Provide the [X, Y] coordinate of the cell's center where the given text is located.  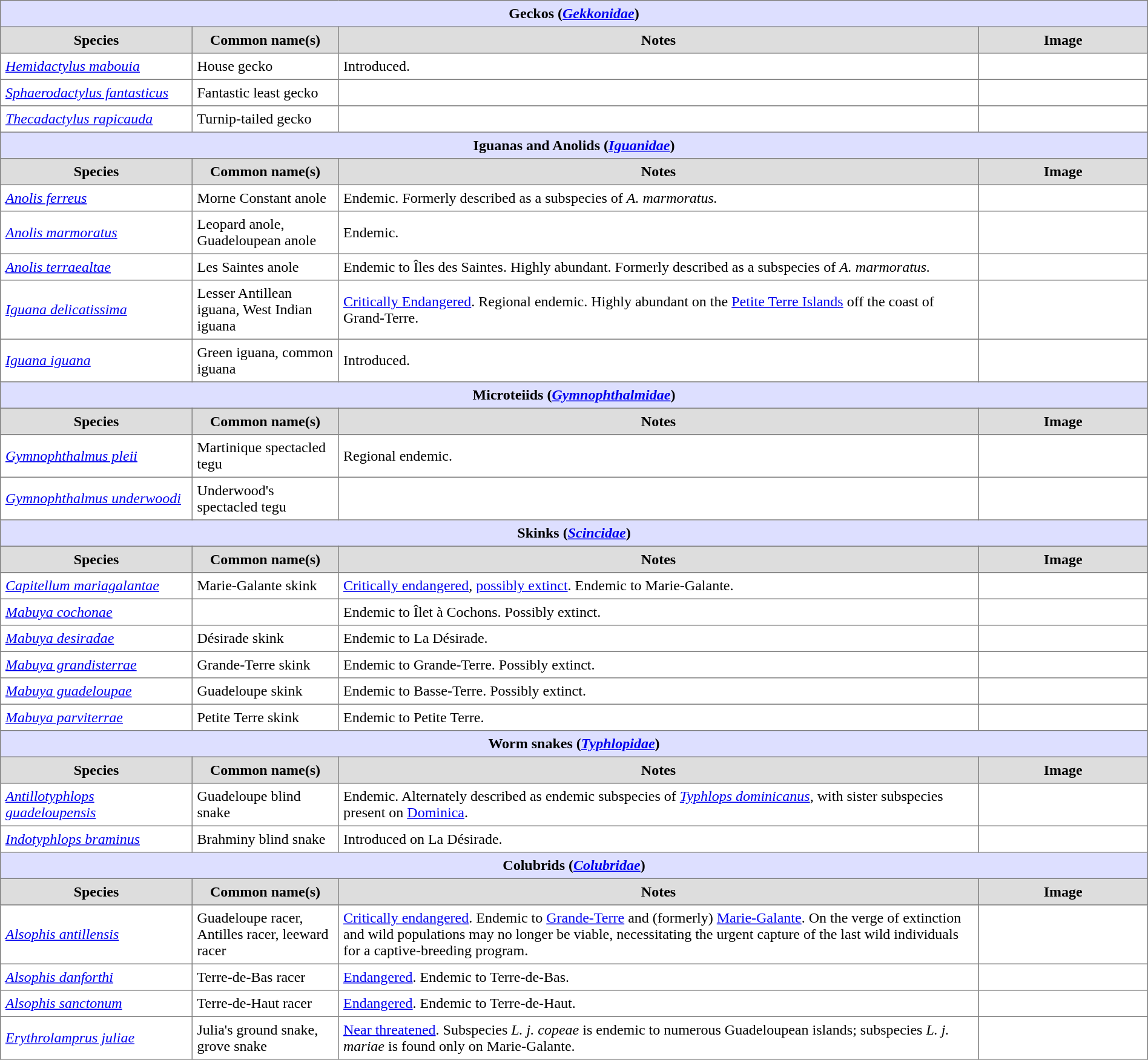
Guadeloupe racer, Antilles racer, leeward racer [265, 935]
Terre-de-Haut racer [265, 1004]
Martinique spectacled tegu [265, 456]
Endemic to Grande-Terre. Possibly extinct. [659, 665]
Mabuya guadeloupae [96, 691]
Guadeloupe skink [265, 691]
Grande-Terre skink [265, 665]
Terre-de-Bas racer [265, 977]
Gymnophthalmus pleii [96, 456]
Gymnophthalmus underwoodi [96, 498]
Introduced on La Désirade. [659, 839]
Anolis terraealtae [96, 267]
Endemic to Îles des Saintes. Highly abundant. Formerly described as a subspecies of A. marmoratus. [659, 267]
Brahminy blind snake [265, 839]
Julia's ground snake, grove snake [265, 1038]
Microteiids (Gymnophthalmidae) [574, 395]
Anolis marmoratus [96, 232]
Capitellum mariagalantae [96, 586]
Morne Constant anole [265, 198]
Green iguana, common iguana [265, 360]
Leopard anole, Guadeloupean anole [265, 232]
House gecko [265, 67]
Regional endemic. [659, 456]
Désirade skink [265, 639]
Critically Endangered. Regional endemic. Highly abundant on the Petite Terre Islands off the coast of Grand-Terre. [659, 310]
Erythrolamprus juliae [96, 1038]
Alsophis danforthi [96, 977]
Thecadactylus rapicauda [96, 119]
Mabuya cochonae [96, 612]
Iguana iguana [96, 360]
Endemic. Formerly described as a subspecies of A. marmoratus. [659, 198]
Endemic to Petite Terre. [659, 717]
Les Saintes anole [265, 267]
Endemic. [659, 232]
Alsophis antillensis [96, 935]
Endangered. Endemic to Terre-de-Haut. [659, 1004]
Iguana delicatissima [96, 310]
Iguanas and Anolids (Iguanidae) [574, 145]
Geckos (Gekkonidae) [574, 14]
Worm snakes (Typhlopidae) [574, 744]
Mabuya desiradae [96, 639]
Underwood's spectacled tegu [265, 498]
Near threatened. Subspecies L. j. copeae is endemic to numerous Guadeloupean islands; subspecies L. j. mariae is found only on Marie-Galante. [659, 1038]
Endemic. Alternately described as endemic subspecies of Typhlops dominicanus, with sister subspecies present on Dominica. [659, 805]
Endemic to Îlet à Cochons. Possibly extinct. [659, 612]
Anolis ferreus [96, 198]
Fantastic least gecko [265, 93]
Antillotyphlops guadeloupensis [96, 805]
Colubrids (Colubridae) [574, 866]
Alsophis sanctonum [96, 1004]
Sphaerodactylus fantasticus [96, 93]
Skinks (Scincidae) [574, 533]
Lesser Antillean iguana, West Indian iguana [265, 310]
Critically endangered, possibly extinct. Endemic to Marie-Galante. [659, 586]
Mabuya parviterrae [96, 717]
Indotyphlops braminus [96, 839]
Petite Terre skink [265, 717]
Guadeloupe blind snake [265, 805]
Mabuya grandisterrae [96, 665]
Endangered. Endemic to Terre-de-Bas. [659, 977]
Endemic to Basse-Terre. Possibly extinct. [659, 691]
Endemic to La Désirade. [659, 639]
Marie-Galante skink [265, 586]
Hemidactylus mabouia [96, 67]
Turnip-tailed gecko [265, 119]
